Identify which cell holds the provided text, then report its [X, Y] central coordinate. 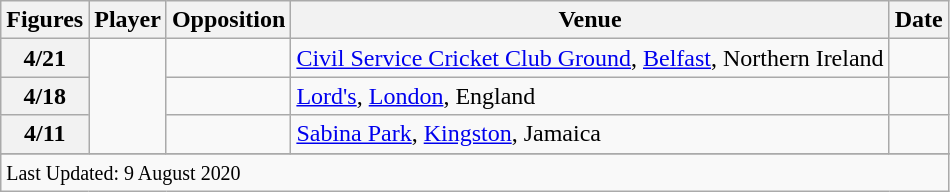
Last Updated: 9 August 2020 [474, 172]
Date [918, 20]
Player [128, 20]
4/18 [45, 96]
Civil Service Cricket Club Ground, Belfast, Northern Ireland [590, 58]
Lord's, London, England [590, 96]
Sabina Park, Kingston, Jamaica [590, 134]
Opposition [228, 20]
Venue [590, 20]
4/11 [45, 134]
Figures [45, 20]
4/21 [45, 58]
